Find where the given text appears and provide that cell's center as (X, Y) coordinate. 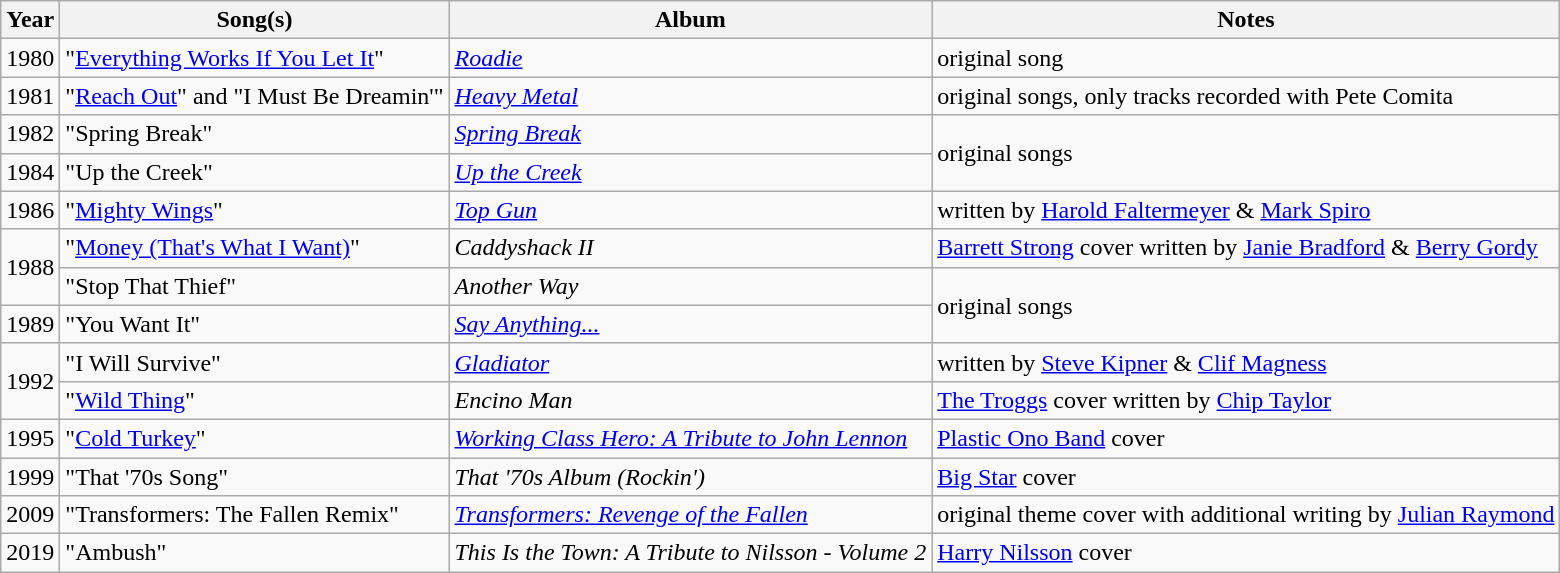
Up the Creek (690, 172)
Harry Nilsson cover (1246, 553)
"Mighty Wings" (254, 210)
"Everything Works If You Let It" (254, 58)
"Cold Turkey" (254, 438)
"Up the Creek" (254, 172)
1992 (30, 381)
1982 (30, 134)
Roadie (690, 58)
Top Gun (690, 210)
Heavy Metal (690, 96)
Caddyshack II (690, 248)
1980 (30, 58)
written by Harold Faltermeyer & Mark Spiro (1246, 210)
Say Anything... (690, 324)
This Is the Town: A Tribute to Nilsson - Volume 2 (690, 553)
original theme cover with additional writing by Julian Raymond (1246, 515)
"Ambush" (254, 553)
1995 (30, 438)
That '70s Album (Rockin') (690, 477)
2009 (30, 515)
Working Class Hero: A Tribute to John Lennon (690, 438)
original song (1246, 58)
Transformers: Revenge of the Fallen (690, 515)
Notes (1246, 20)
"Transformers: The Fallen Remix" (254, 515)
1986 (30, 210)
"Spring Break" (254, 134)
1988 (30, 267)
Spring Break (690, 134)
"Money (That's What I Want)" (254, 248)
"That '70s Song" (254, 477)
"Reach Out" and "I Must Be Dreamin'" (254, 96)
"Wild Thing" (254, 400)
Encino Man (690, 400)
Album (690, 20)
2019 (30, 553)
1981 (30, 96)
Plastic Ono Band cover (1246, 438)
1989 (30, 324)
Big Star cover (1246, 477)
Year (30, 20)
1984 (30, 172)
Song(s) (254, 20)
Barrett Strong cover written by Janie Bradford & Berry Gordy (1246, 248)
written by Steve Kipner & Clif Magness (1246, 362)
"Stop That Thief" (254, 286)
original songs, only tracks recorded with Pete Comita (1246, 96)
The Troggs cover written by Chip Taylor (1246, 400)
"I Will Survive" (254, 362)
1999 (30, 477)
Gladiator (690, 362)
Another Way (690, 286)
"You Want It" (254, 324)
